Capture the cell that displays the provided text and extract its [X, Y] central coordinate. 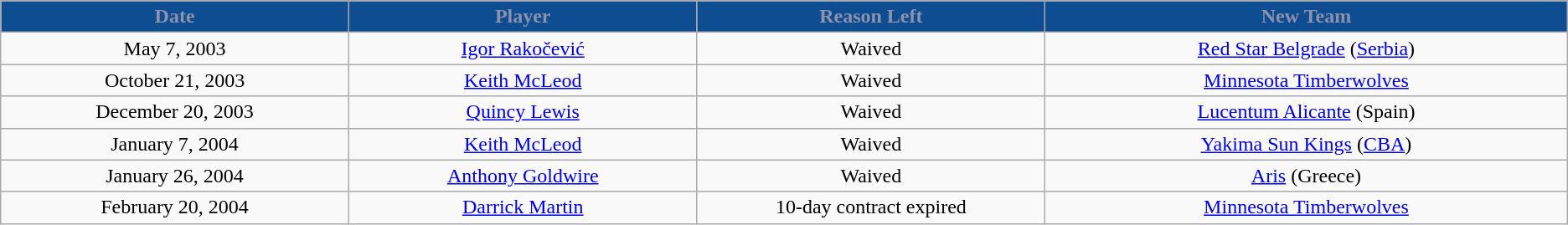
December 20, 2003 [175, 112]
Quincy Lewis [523, 112]
Darrick Martin [523, 207]
Anthony Goldwire [523, 176]
October 21, 2003 [175, 80]
Player [523, 17]
Lucentum Alicante (Spain) [1307, 112]
Igor Rakočević [523, 49]
February 20, 2004 [175, 207]
Reason Left [871, 17]
January 26, 2004 [175, 176]
Red Star Belgrade (Serbia) [1307, 49]
New Team [1307, 17]
Date [175, 17]
Aris (Greece) [1307, 176]
January 7, 2004 [175, 144]
Yakima Sun Kings (CBA) [1307, 144]
10-day contract expired [871, 207]
May 7, 2003 [175, 49]
